Capture the cell that displays the provided text and extract its (X, Y) central coordinate. 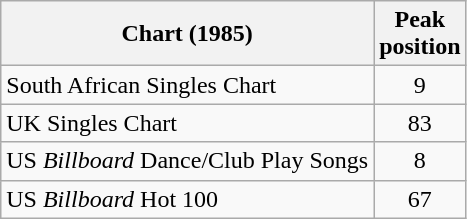
8 (420, 161)
UK Singles Chart (188, 123)
US Billboard Dance/Club Play Songs (188, 161)
Peakposition (420, 34)
9 (420, 85)
South African Singles Chart (188, 85)
Chart (1985) (188, 34)
83 (420, 123)
US Billboard Hot 100 (188, 199)
67 (420, 199)
